Provide the (x, y) coordinate of the cell's center where the given text is located.  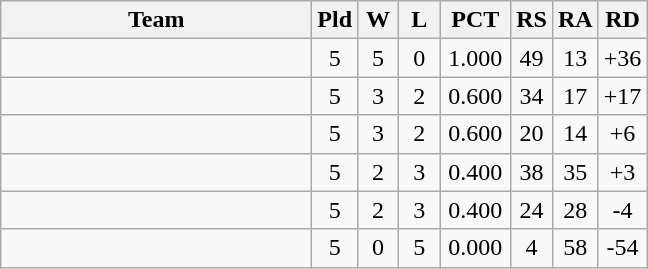
L (420, 20)
Team (156, 20)
+36 (622, 58)
35 (575, 172)
4 (532, 248)
20 (532, 134)
0.000 (476, 248)
PCT (476, 20)
1.000 (476, 58)
RD (622, 20)
+3 (622, 172)
RS (532, 20)
-54 (622, 248)
24 (532, 210)
RA (575, 20)
13 (575, 58)
38 (532, 172)
49 (532, 58)
-4 (622, 210)
14 (575, 134)
17 (575, 96)
Pld (335, 20)
+17 (622, 96)
28 (575, 210)
34 (532, 96)
+6 (622, 134)
W (378, 20)
58 (575, 248)
